Find where the given text appears and provide that cell's center as (X, Y) coordinate. 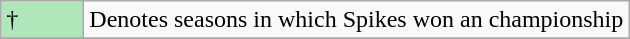
† (42, 20)
Denotes seasons in which Spikes won an championship (356, 20)
